Provide the [x, y] coordinate of the cell's center where the given text is located.  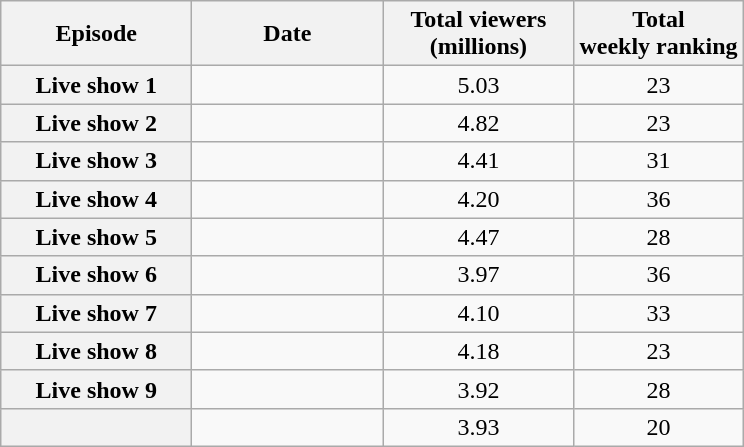
3.97 [478, 275]
Live show 4 [96, 199]
Total viewers(millions) [478, 34]
Live show 9 [96, 389]
Live show 1 [96, 85]
31 [658, 161]
4.18 [478, 351]
5.03 [478, 85]
Live show 3 [96, 161]
4.47 [478, 237]
Live show 7 [96, 313]
Date [288, 34]
Totalweekly ranking [658, 34]
Live show 6 [96, 275]
3.92 [478, 389]
Episode [96, 34]
4.82 [478, 123]
Live show 5 [96, 237]
4.10 [478, 313]
Live show 2 [96, 123]
33 [658, 313]
3.93 [478, 427]
Live show 8 [96, 351]
4.20 [478, 199]
4.41 [478, 161]
20 [658, 427]
